From the cell containing the given text, extract its center point as [x, y] coordinate. 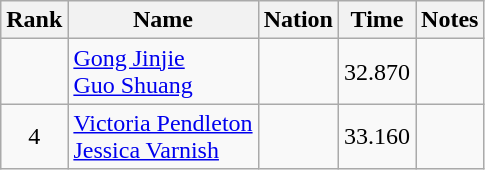
Victoria PendletonJessica Varnish [163, 136]
Nation [298, 20]
Rank [34, 20]
Notes [450, 20]
33.160 [378, 136]
32.870 [378, 72]
4 [34, 136]
Time [378, 20]
Name [163, 20]
Gong JinjieGuo Shuang [163, 72]
